Return the [x, y] coordinate for the center point of the cell that contains the specified text.  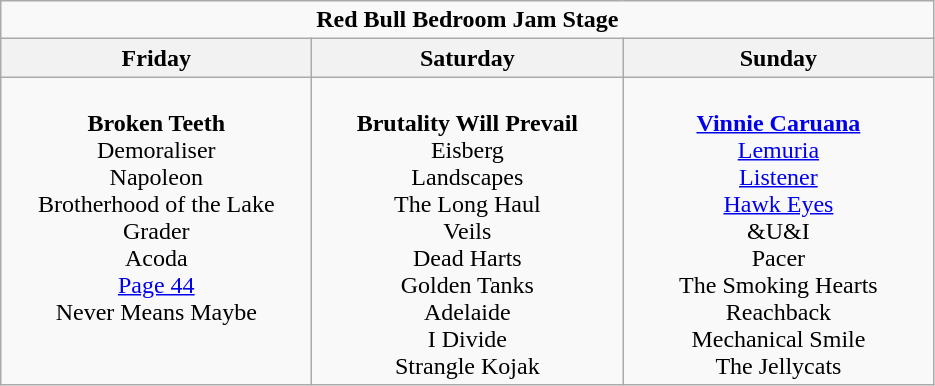
Vinnie Caruana Lemuria Listener Hawk Eyes &U&I Pacer The Smoking Hearts Reachback Mechanical Smile The Jellycats [778, 231]
Red Bull Bedroom Jam Stage [468, 20]
Sunday [778, 58]
Broken Teeth Demoraliser Napoleon Brotherhood of the Lake Grader Acoda Page 44 Never Means Maybe [156, 231]
Brutality Will Prevail Eisberg Landscapes The Long Haul Veils Dead Harts Golden Tanks Adelaide I Divide Strangle Kojak [468, 231]
Saturday [468, 58]
Friday [156, 58]
